Identify which cell holds the provided text, then report its (x, y) central coordinate. 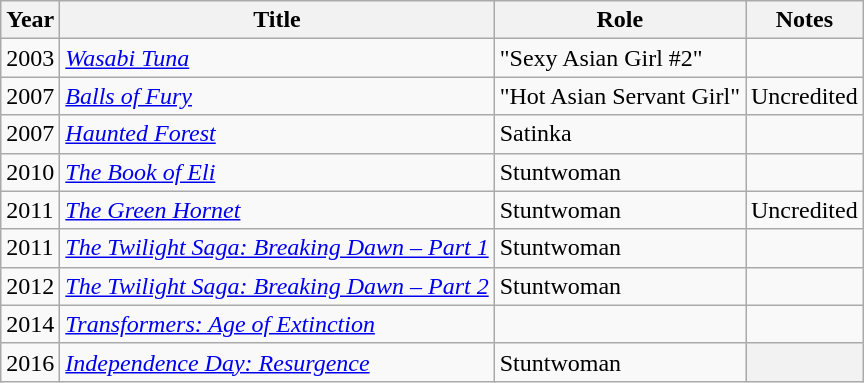
The Green Hornet (277, 210)
Balls of Fury (277, 96)
Notes (805, 20)
The Book of Eli (277, 172)
Wasabi Tuna (277, 58)
Satinka (620, 134)
"Sexy Asian Girl #2" (620, 58)
"Hot Asian Servant Girl" (620, 96)
The Twilight Saga: Breaking Dawn – Part 1 (277, 248)
2010 (30, 172)
Title (277, 20)
Role (620, 20)
The Twilight Saga: Breaking Dawn – Part 2 (277, 286)
Independence Day: Resurgence (277, 362)
Year (30, 20)
Haunted Forest (277, 134)
Transformers: Age of Extinction (277, 324)
2016 (30, 362)
2003 (30, 58)
2014 (30, 324)
2012 (30, 286)
